Pinpoint the cell where the given text exists, returning its [x, y] midpoint coordinate. 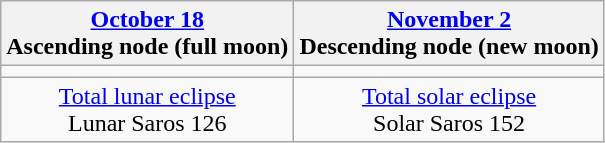
Total solar eclipseSolar Saros 152 [449, 110]
November 2Descending node (new moon) [449, 34]
October 18Ascending node (full moon) [148, 34]
Total lunar eclipseLunar Saros 126 [148, 110]
